Determine the (x, y) coordinate at the center of the cell enclosing the given text.  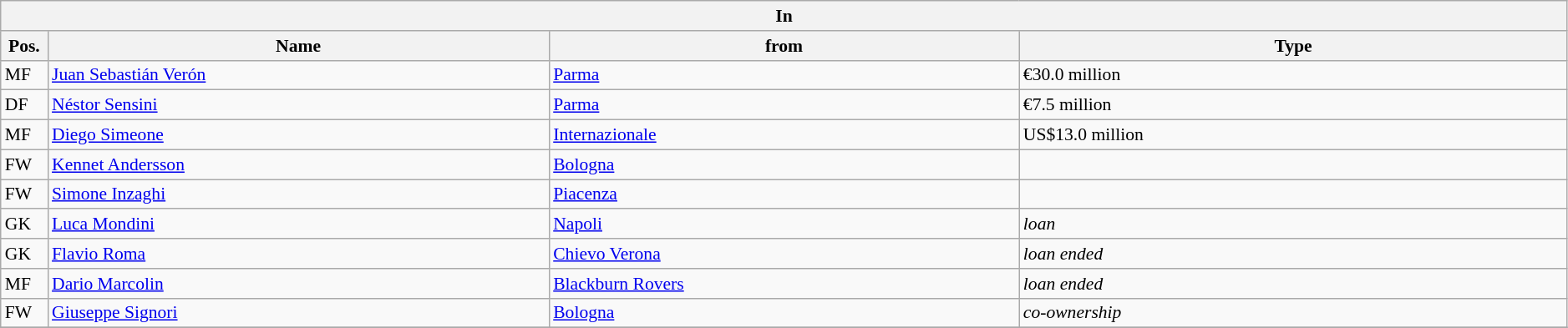
Giuseppe Signori (298, 313)
Chievo Verona (784, 254)
€30.0 million (1293, 75)
Blackburn Rovers (784, 284)
Pos. (24, 46)
US$13.0 million (1293, 135)
Kennet Andersson (298, 164)
Piacenza (784, 194)
Néstor Sensini (298, 105)
from (784, 46)
Name (298, 46)
Simone Inzaghi (298, 194)
Type (1293, 46)
DF (24, 105)
loan (1293, 225)
Internazionale (784, 135)
€7.5 million (1293, 105)
Diego Simeone (298, 135)
Napoli (784, 225)
Flavio Roma (298, 254)
co-ownership (1293, 313)
Dario Marcolin (298, 284)
In (784, 16)
Juan Sebastián Verón (298, 75)
Luca Mondini (298, 225)
